Extract the (X, Y) coordinate from the center of the cell holding the provided text.  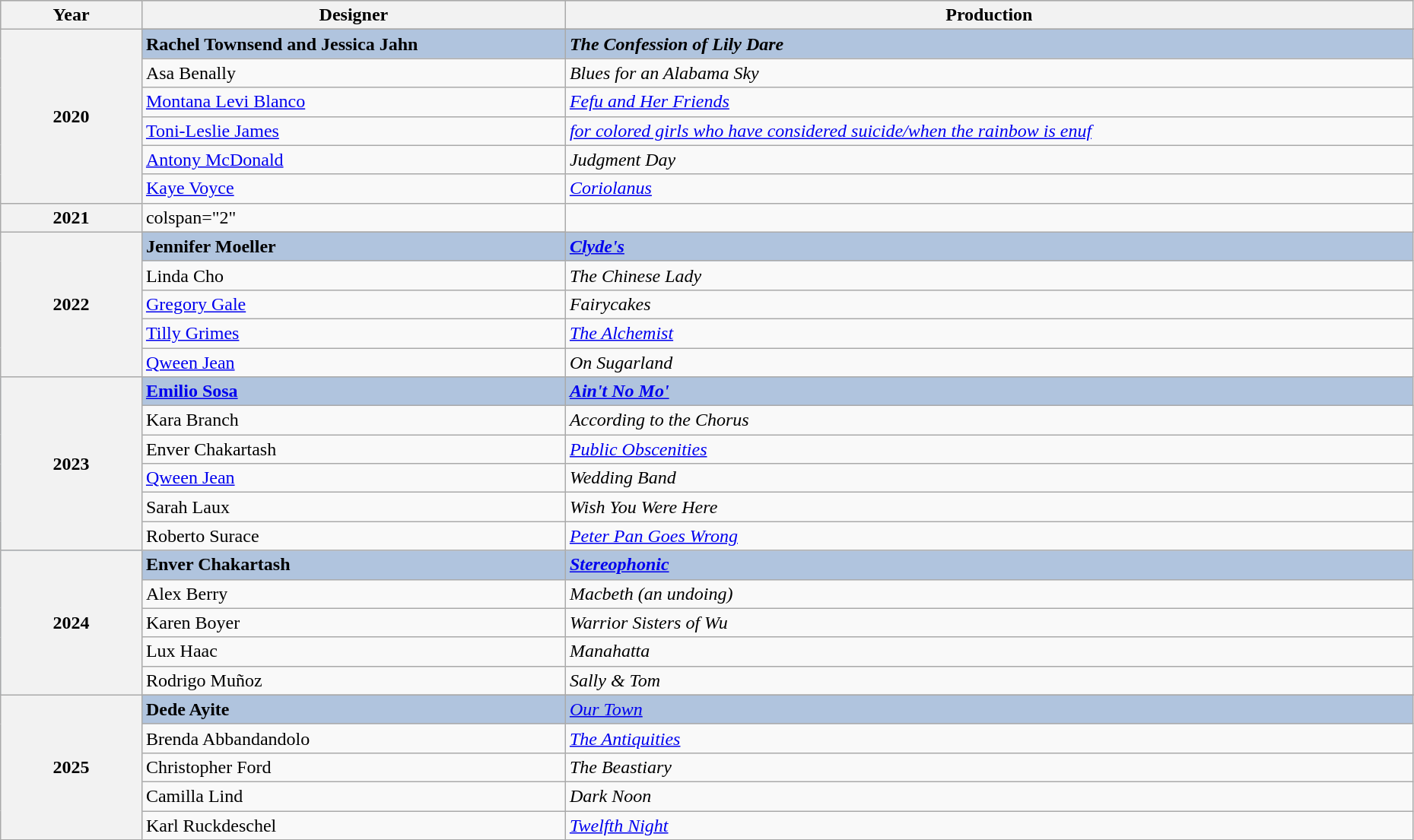
Tilly Grimes (353, 333)
Ain't No Mo' (989, 391)
Production (989, 15)
Peter Pan Goes Wrong (989, 536)
2023 (71, 464)
Camilla Lind (353, 796)
The Antiquities (989, 738)
Macbeth (an undoing) (989, 594)
Jennifer Moeller (353, 246)
Rodrigo Muñoz (353, 680)
2020 (71, 116)
Lux Haac (353, 651)
Clyde's (989, 246)
Kara Branch (353, 420)
Blues for an Alabama Sky (989, 73)
Asa Benally (353, 73)
Dede Ayite (353, 709)
Judgment Day (989, 160)
Karl Ruckdeschel (353, 825)
Linda Cho (353, 275)
Emilio Sosa (353, 391)
Antony McDonald (353, 160)
Brenda Abbandandolo (353, 738)
The Confession of Lily Dare (989, 44)
The Beastiary (989, 767)
2025 (71, 767)
Public Obscenities (989, 449)
Rachel Townsend and Jessica Jahn (353, 44)
Fefu and Her Friends (989, 102)
Warrior Sisters of Wu (989, 623)
Wish You Were Here (989, 507)
Stereophonic (989, 565)
2021 (71, 217)
for colored girls who have considered suicide/when the rainbow is enuf (989, 131)
Wedding Band (989, 478)
Dark Noon (989, 796)
Gregory Gale (353, 304)
2022 (71, 304)
Sally & Tom (989, 680)
Fairycakes (989, 304)
Designer (353, 15)
The Chinese Lady (989, 275)
2024 (71, 623)
Sarah Laux (353, 507)
Alex Berry (353, 594)
According to the Chorus (989, 420)
Toni-Leslie James (353, 131)
Roberto Surace (353, 536)
Year (71, 15)
Christopher Ford (353, 767)
Twelfth Night (989, 825)
On Sugarland (989, 363)
The Alchemist (989, 333)
colspan="2" (353, 217)
Karen Boyer (353, 623)
Kaye Voyce (353, 189)
Coriolanus (989, 189)
Montana Levi Blanco (353, 102)
Our Town (989, 709)
Manahatta (989, 651)
